Capture the cell that displays the provided text and extract its (x, y) central coordinate. 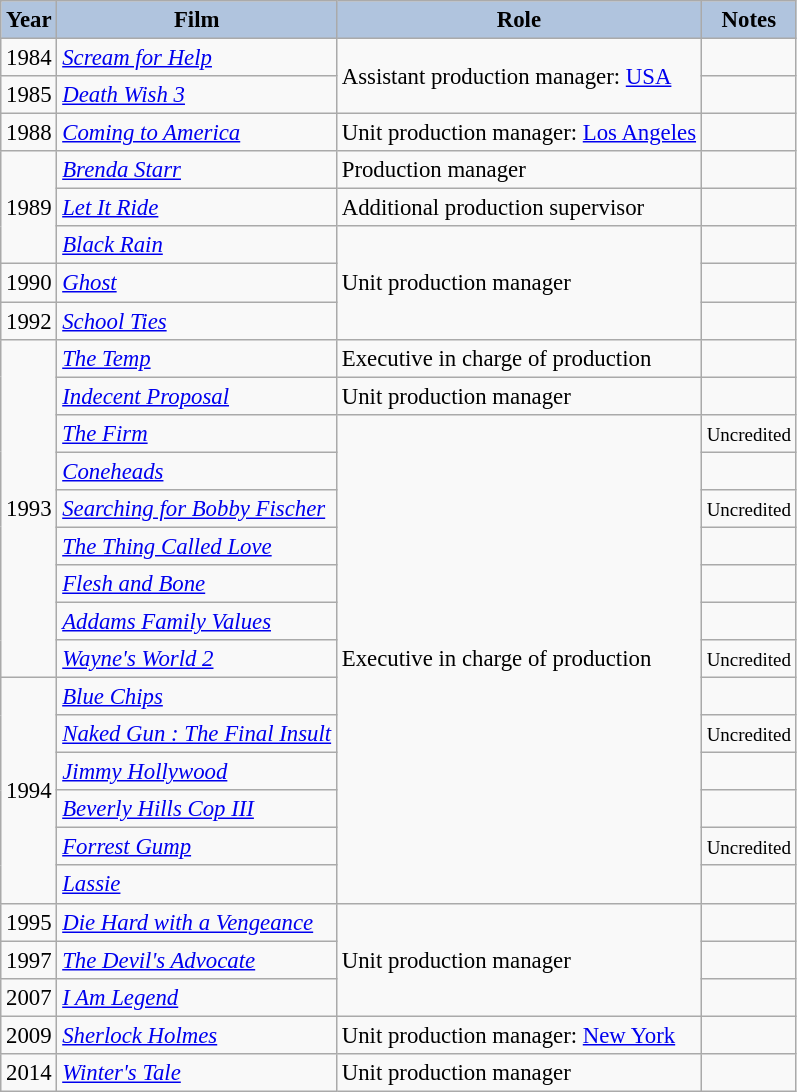
Ghost (197, 283)
Production manager (518, 170)
1993 (29, 508)
I Am Legend (197, 997)
Role (518, 20)
1984 (29, 58)
The Temp (197, 358)
2014 (29, 1073)
Indecent Proposal (197, 396)
Die Hard with a Vengeance (197, 922)
Death Wish 3 (197, 95)
Assistant production manager: USA (518, 76)
Lassie (197, 885)
Winter's Tale (197, 1073)
1990 (29, 283)
1995 (29, 922)
1992 (29, 321)
Notes (748, 20)
School Ties (197, 321)
Naked Gun : The Final Insult (197, 734)
Coming to America (197, 133)
2007 (29, 997)
Additional production supervisor (518, 208)
Beverly Hills Cop III (197, 809)
1989 (29, 208)
1985 (29, 95)
Scream for Help (197, 58)
Let It Ride (197, 208)
1988 (29, 133)
Flesh and Bone (197, 584)
Unit production manager: Los Angeles (518, 133)
Year (29, 20)
The Thing Called Love (197, 546)
Wayne's World 2 (197, 659)
Sherlock Holmes (197, 1035)
Unit production manager: New York (518, 1035)
Black Rain (197, 245)
Searching for Bobby Fischer (197, 509)
Blue Chips (197, 697)
Film (197, 20)
Coneheads (197, 471)
Brenda Starr (197, 170)
Forrest Gump (197, 847)
1994 (29, 791)
Jimmy Hollywood (197, 772)
The Firm (197, 433)
2009 (29, 1035)
1997 (29, 960)
Addams Family Values (197, 621)
The Devil's Advocate (197, 960)
